Identify which cell holds the provided text, then report its [x, y] central coordinate. 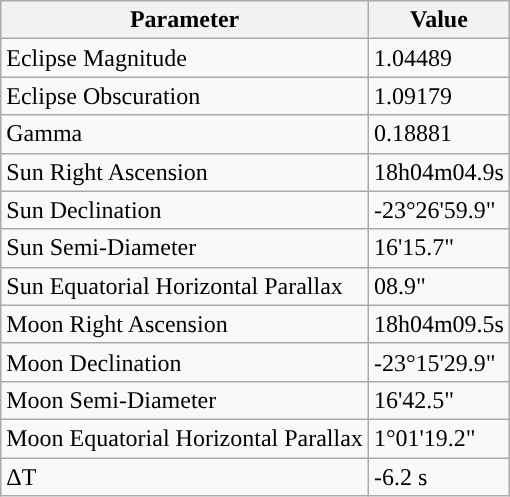
Sun Equatorial Horizontal Parallax [185, 286]
18h04m09.5s [438, 324]
Gamma [185, 134]
16'42.5" [438, 400]
Value [438, 20]
Eclipse Obscuration [185, 96]
Eclipse Magnitude [185, 58]
Moon Equatorial Horizontal Parallax [185, 438]
16'15.7" [438, 248]
0.18881 [438, 134]
Moon Semi-Diameter [185, 400]
Moon Right Ascension [185, 324]
Sun Declination [185, 210]
Sun Semi-Diameter [185, 248]
08.9" [438, 286]
1°01'19.2" [438, 438]
Parameter [185, 20]
1.09179 [438, 96]
-23°15'29.9" [438, 362]
ΔT [185, 477]
-23°26'59.9" [438, 210]
-6.2 s [438, 477]
1.04489 [438, 58]
Moon Declination [185, 362]
18h04m04.9s [438, 172]
Sun Right Ascension [185, 172]
